Output the [X, Y] coordinate of the center of the cell containing the given text.  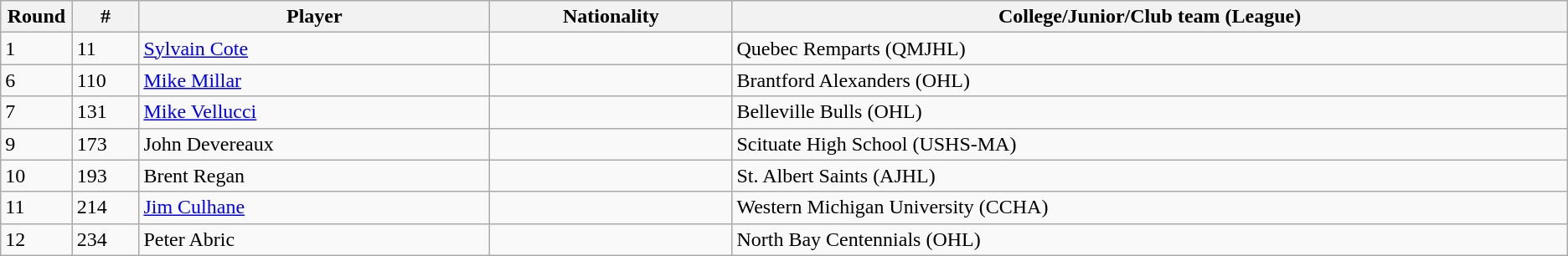
College/Junior/Club team (League) [1149, 17]
7 [37, 112]
Jim Culhane [315, 207]
# [106, 17]
9 [37, 144]
12 [37, 239]
John Devereaux [315, 144]
North Bay Centennials (OHL) [1149, 239]
St. Albert Saints (AJHL) [1149, 176]
173 [106, 144]
Scituate High School (USHS-MA) [1149, 144]
Nationality [611, 17]
Western Michigan University (CCHA) [1149, 207]
Belleville Bulls (OHL) [1149, 112]
Mike Millar [315, 80]
Quebec Remparts (QMJHL) [1149, 49]
10 [37, 176]
Peter Abric [315, 239]
110 [106, 80]
193 [106, 176]
Sylvain Cote [315, 49]
Brantford Alexanders (OHL) [1149, 80]
214 [106, 207]
6 [37, 80]
Round [37, 17]
131 [106, 112]
Player [315, 17]
Brent Regan [315, 176]
234 [106, 239]
Mike Vellucci [315, 112]
1 [37, 49]
